Detect which cell encompasses the target text, then output its (X, Y) center coordinate. 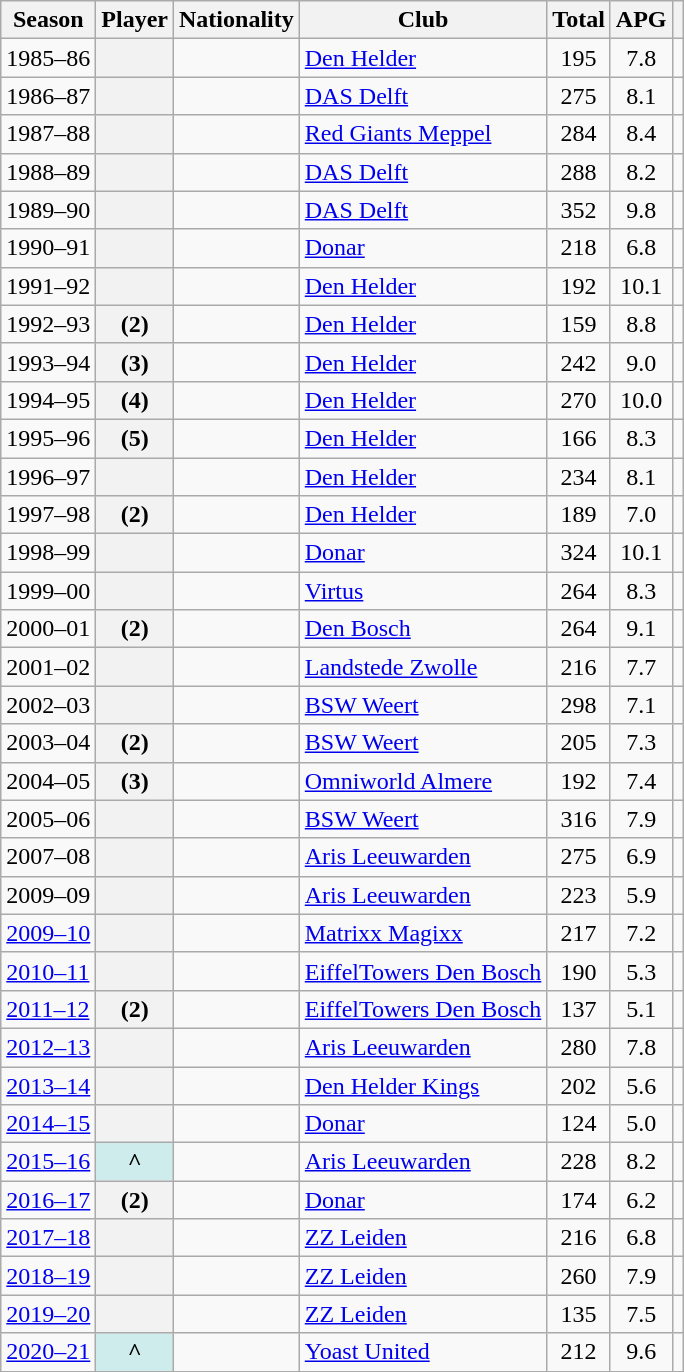
2009–10 (48, 933)
2016–17 (48, 1200)
234 (579, 477)
228 (579, 1162)
2019–20 (48, 1314)
1989–90 (48, 210)
2020–21 (48, 1352)
5.1 (641, 1009)
1986–87 (48, 96)
(5) (135, 438)
Yoast United (423, 1352)
APG (641, 20)
1985–86 (48, 58)
2002–03 (48, 705)
8.8 (641, 324)
298 (579, 705)
9.1 (641, 629)
Matrixx Magixx (423, 933)
7.1 (641, 705)
7.5 (641, 1314)
Den Bosch (423, 629)
1996–97 (48, 477)
2007–08 (48, 857)
7.0 (641, 515)
2013–14 (48, 1085)
284 (579, 134)
242 (579, 362)
2014–15 (48, 1124)
166 (579, 438)
218 (579, 248)
1992–93 (48, 324)
2005–06 (48, 819)
174 (579, 1200)
1987–88 (48, 134)
2015–16 (48, 1162)
2000–01 (48, 629)
2011–12 (48, 1009)
137 (579, 1009)
212 (579, 1352)
2001–02 (48, 667)
190 (579, 971)
5.3 (641, 971)
202 (579, 1085)
2009–09 (48, 895)
2012–13 (48, 1047)
159 (579, 324)
2017–18 (48, 1238)
6.9 (641, 857)
Player (135, 20)
Total (579, 20)
5.6 (641, 1085)
1995–96 (48, 438)
Red Giants Meppel (423, 134)
9.0 (641, 362)
195 (579, 58)
324 (579, 553)
7.3 (641, 743)
7.4 (641, 781)
Nationality (237, 20)
135 (579, 1314)
1994–95 (48, 400)
Den Helder Kings (423, 1085)
6.2 (641, 1200)
8.4 (641, 134)
2018–19 (48, 1276)
5.9 (641, 895)
260 (579, 1276)
(4) (135, 400)
189 (579, 515)
1998–99 (48, 553)
205 (579, 743)
7.7 (641, 667)
280 (579, 1047)
Omniworld Almere (423, 781)
Virtus (423, 591)
9.8 (641, 210)
Landstede Zwolle (423, 667)
2004–05 (48, 781)
217 (579, 933)
1991–92 (48, 286)
316 (579, 819)
10.0 (641, 400)
223 (579, 895)
124 (579, 1124)
352 (579, 210)
270 (579, 400)
5.0 (641, 1124)
9.6 (641, 1352)
1988–89 (48, 172)
1993–94 (48, 362)
1997–98 (48, 515)
1990–91 (48, 248)
7.2 (641, 933)
288 (579, 172)
Season (48, 20)
1999–00 (48, 591)
2010–11 (48, 971)
2003–04 (48, 743)
Club (423, 20)
